Provide the [x, y] coordinate of the cell's center where the given text is located.  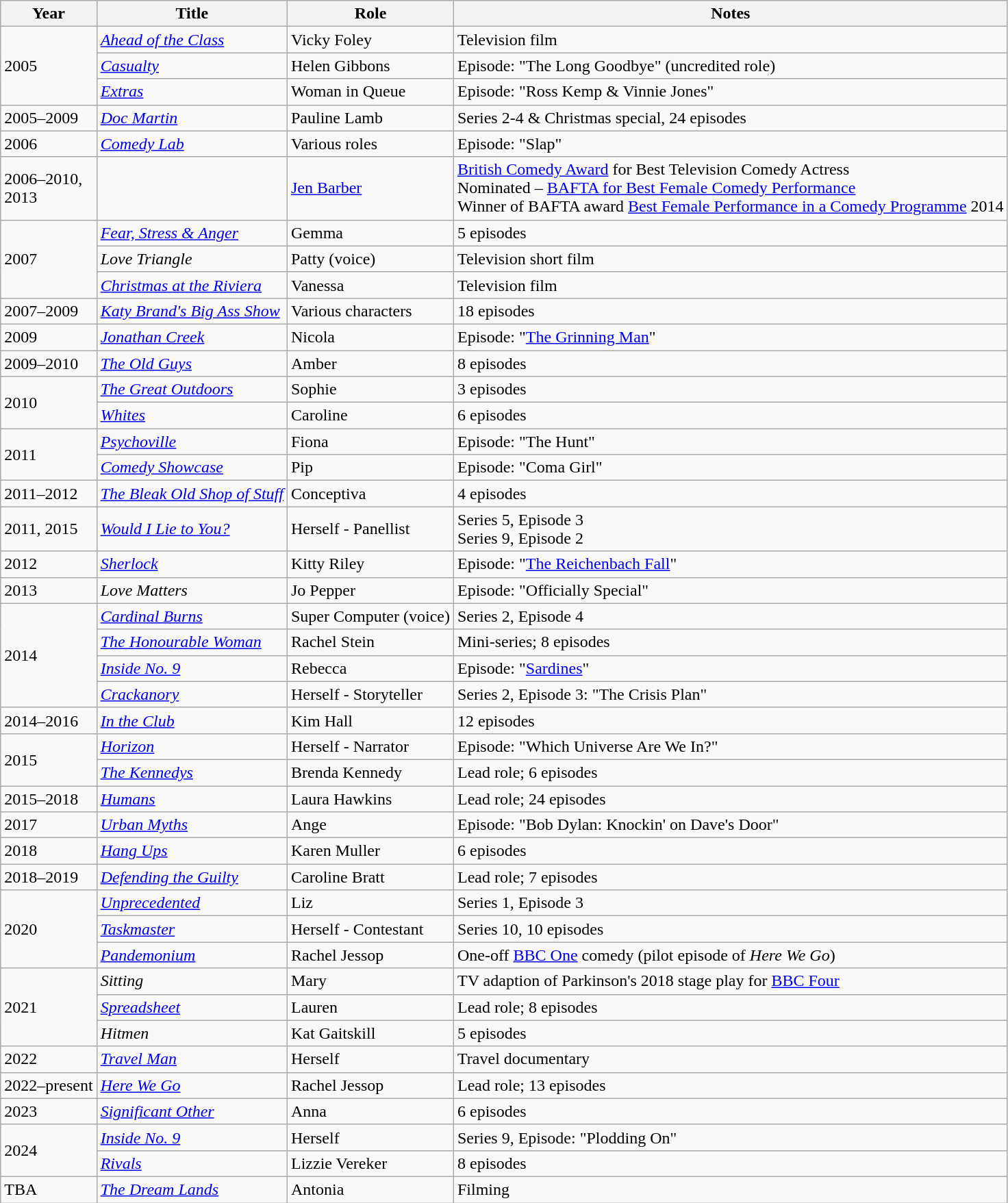
Herself - Narrator [370, 746]
Karen Muller [370, 851]
The Honourable Woman [192, 642]
Hang Ups [192, 851]
2009 [49, 337]
Psychoville [192, 442]
2015 [49, 759]
In the Club [192, 720]
Casualty [192, 66]
Gemma [370, 233]
2020 [49, 929]
Lead role; 7 episodes [730, 877]
2014 [49, 655]
Whites [192, 416]
2007 [49, 259]
2018–2019 [49, 877]
Lead role; 13 episodes [730, 1085]
2007–2009 [49, 311]
Taskmaster [192, 929]
2009–2010 [49, 364]
2006 [49, 144]
Filming [730, 1189]
Notes [730, 14]
Patty (voice) [370, 259]
Significant Other [192, 1111]
Defending the Guilty [192, 877]
The Great Outdoors [192, 390]
Caroline [370, 416]
Sophie [370, 390]
Rebecca [370, 668]
Episode: "Coma Girl" [730, 468]
TV adaption of Parkinson's 2018 stage play for BBC Four [730, 981]
Woman in Queue [370, 92]
2011 [49, 455]
2010 [49, 403]
Pip [370, 468]
Super Computer (voice) [370, 616]
2011–2012 [49, 494]
The Dream Lands [192, 1189]
Fear, Stress & Anger [192, 233]
Television short film [730, 259]
Series 10, 10 episodes [730, 929]
Lauren [370, 1007]
Ange [370, 825]
Rachel Stein [370, 642]
Series 2-4 & Christmas special, 24 episodes [730, 118]
Fiona [370, 442]
Travel Man [192, 1059]
Caroline Bratt [370, 877]
Brenda Kennedy [370, 772]
Extras [192, 92]
Series 9, Episode: "Plodding On" [730, 1137]
Episode: "Sardines" [730, 668]
Series 5, Episode 3Series 9, Episode 2 [730, 529]
The Bleak Old Shop of Stuff [192, 494]
Jonathan Creek [192, 337]
Katy Brand's Big Ass Show [192, 311]
Unprecedented [192, 903]
Helen Gibbons [370, 66]
Episode: "The Long Goodbye" (uncredited role) [730, 66]
Liz [370, 903]
Ahead of the Class [192, 40]
Urban Myths [192, 825]
Lizzie Vereker [370, 1163]
Lead role; 8 episodes [730, 1007]
Various roles [370, 144]
Episode: "Slap" [730, 144]
Herself - Panellist [370, 529]
Kat Gaitskill [370, 1033]
Role [370, 14]
Christmas at the Riviera [192, 285]
Mini-series; 8 episodes [730, 642]
Episode: "Bob Dylan: Knockin' on Dave's Door" [730, 825]
Jen Barber [370, 188]
Series 1, Episode 3 [730, 903]
Antonia [370, 1189]
2011, 2015 [49, 529]
4 episodes [730, 494]
Various characters [370, 311]
2017 [49, 825]
Herself - Contestant [370, 929]
Year [49, 14]
Vanessa [370, 285]
One-off BBC One comedy (pilot episode of Here We Go) [730, 955]
TBA [49, 1189]
Conceptiva [370, 494]
2022 [49, 1059]
Would I Lie to You? [192, 529]
Laura Hawkins [370, 799]
18 episodes [730, 311]
Spreadsheet [192, 1007]
2021 [49, 1007]
Kitty Riley [370, 564]
Herself - Storyteller [370, 694]
Episode: "Ross Kemp & Vinnie Jones" [730, 92]
Hitmen [192, 1033]
Title [192, 14]
Episode: "Which Universe Are We In?" [730, 746]
Humans [192, 799]
Mary [370, 981]
2013 [49, 590]
Sitting [192, 981]
2012 [49, 564]
The Old Guys [192, 364]
Anna [370, 1111]
2018 [49, 851]
Here We Go [192, 1085]
Amber [370, 364]
Crackanory [192, 694]
Travel documentary [730, 1059]
3 episodes [730, 390]
Episode: "The Grinning Man" [730, 337]
Cardinal Burns [192, 616]
2006–2010,2013 [49, 188]
Comedy Lab [192, 144]
Episode: "The Hunt" [730, 442]
2015–2018 [49, 799]
2023 [49, 1111]
Comedy Showcase [192, 468]
Vicky Foley [370, 40]
Lead role; 24 episodes [730, 799]
Horizon [192, 746]
Series 2, Episode 3: "The Crisis Plan" [730, 694]
2024 [49, 1150]
Sherlock [192, 564]
Episode: "The Reichenbach Fall" [730, 564]
Doc Martin [192, 118]
Pandemonium [192, 955]
Jo Pepper [370, 590]
The Kennedys [192, 772]
Episode: "Officially Special" [730, 590]
Kim Hall [370, 720]
Love Matters [192, 590]
Series 2, Episode 4 [730, 616]
2005 [49, 66]
Pauline Lamb [370, 118]
Lead role; 6 episodes [730, 772]
Rivals [192, 1163]
12 episodes [730, 720]
Nicola [370, 337]
Love Triangle [192, 259]
2005–2009 [49, 118]
2022–present [49, 1085]
2014–2016 [49, 720]
